Provide the (X, Y) coordinate of the cell's center where the given text is located.  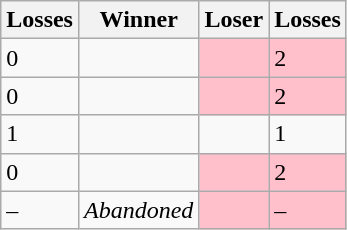
Winner (138, 20)
Loser (234, 20)
Abandoned (138, 210)
